Capture the cell that displays the provided text and extract its (x, y) central coordinate. 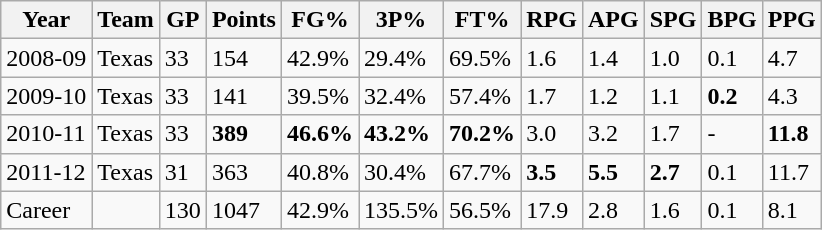
31 (182, 172)
29.4% (402, 58)
46.6% (320, 134)
4.3 (792, 96)
Points (244, 20)
BPG (732, 20)
FG% (320, 20)
40.8% (320, 172)
Career (46, 210)
11.7 (792, 172)
8.1 (792, 210)
57.4% (482, 96)
APG (613, 20)
2.8 (613, 210)
RPG (552, 20)
2011-12 (46, 172)
3.5 (552, 172)
5.5 (613, 172)
1.4 (613, 58)
30.4% (402, 172)
389 (244, 134)
2009-10 (46, 96)
141 (244, 96)
Year (46, 20)
0.2 (732, 96)
3.0 (552, 134)
3P% (402, 20)
43.2% (402, 134)
32.4% (402, 96)
GP (182, 20)
SPG (673, 20)
2.7 (673, 172)
FT% (482, 20)
- (732, 134)
363 (244, 172)
1.2 (613, 96)
11.8 (792, 134)
69.5% (482, 58)
154 (244, 58)
130 (182, 210)
56.5% (482, 210)
1.0 (673, 58)
PPG (792, 20)
67.7% (482, 172)
1.1 (673, 96)
2010-11 (46, 134)
1047 (244, 210)
3.2 (613, 134)
Team (126, 20)
2008-09 (46, 58)
70.2% (482, 134)
39.5% (320, 96)
17.9 (552, 210)
4.7 (792, 58)
135.5% (402, 210)
